Capture the cell that displays the provided text and extract its (X, Y) central coordinate. 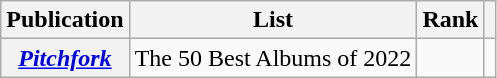
Publication (65, 20)
The 50 Best Albums of 2022 (273, 58)
Rank (450, 20)
Pitchfork (65, 58)
List (273, 20)
